Determine the (x, y) coordinate at the center of the cell enclosing the given text.  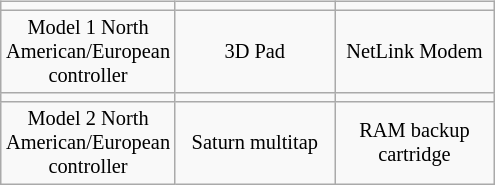
RAM backup cartridge (415, 143)
Model 1 North American/European controller (88, 52)
3D Pad (255, 52)
NetLink Modem (415, 52)
Saturn multitap (255, 143)
Model 2 North American/European controller (88, 143)
